Find where the given text appears and provide that cell's center as [X, Y] coordinate. 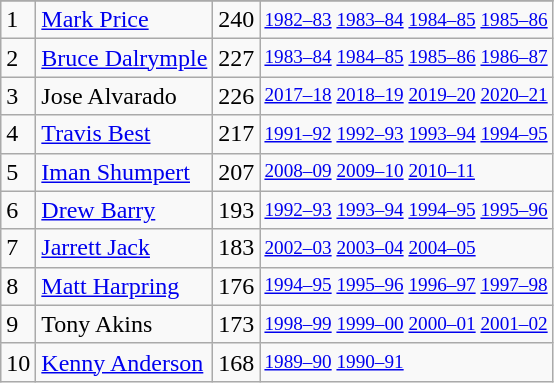
183 [236, 248]
207 [236, 172]
Travis Best [124, 134]
227 [236, 58]
Jose Alvarado [124, 96]
10 [18, 362]
2008–09 2009–10 2010–11 [406, 172]
Bruce Dalrymple [124, 58]
1994–95 1995–96 1996–97 1997–98 [406, 286]
176 [236, 286]
1998–99 1999–00 2000–01 2001–02 [406, 324]
5 [18, 172]
Matt Harpring [124, 286]
173 [236, 324]
7 [18, 248]
1 [18, 20]
Jarrett Jack [124, 248]
Drew Barry [124, 210]
2017–18 2018–19 2019–20 2020–21 [406, 96]
8 [18, 286]
4 [18, 134]
3 [18, 96]
193 [236, 210]
Tony Akins [124, 324]
226 [236, 96]
168 [236, 362]
1982–83 1983–84 1984–85 1985–86 [406, 20]
6 [18, 210]
217 [236, 134]
9 [18, 324]
240 [236, 20]
1991–92 1992–93 1993–94 1994–95 [406, 134]
2 [18, 58]
2002–03 2003–04 2004–05 [406, 248]
Mark Price [124, 20]
1992–93 1993–94 1994–95 1995–96 [406, 210]
Kenny Anderson [124, 362]
1983–84 1984–85 1985–86 1986–87 [406, 58]
1989–90 1990–91 [406, 362]
Iman Shumpert [124, 172]
